Scan for the cell matching the given text and deliver its [x, y] coordinate at center. 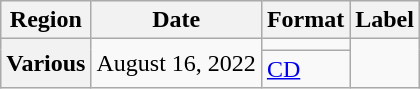
CD [305, 69]
August 16, 2022 [176, 64]
Various [46, 64]
Region [46, 20]
Format [305, 20]
Date [176, 20]
Label [385, 20]
